Return (x, y) of the center of cell containing provided text 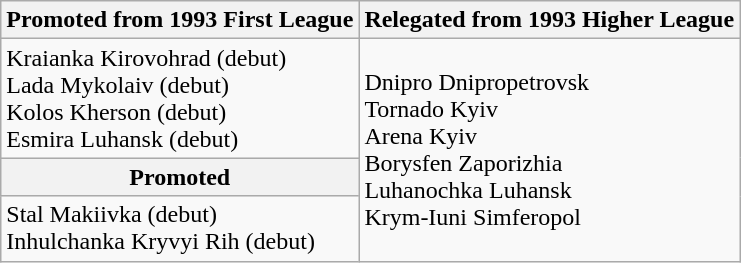
Relegated from 1993 Higher League (550, 20)
Dnipro Dnipropetrovsk Tornado Kyiv Arena Kyiv Borysfen Zaporizhia Luhanochka Luhansk Krym-Iuni Simferopol (550, 150)
Promoted (180, 177)
Kraianka Kirovohrad (debut)Lada Mykolaiv (debut)Kolos Kherson (debut)Esmira Luhansk (debut) (180, 98)
Stal Makiivka (debut)Inhulchanka Kryvyi Rih (debut) (180, 228)
Promoted from 1993 First League (180, 20)
